Output the [x, y] coordinate of the center of the cell containing the given text.  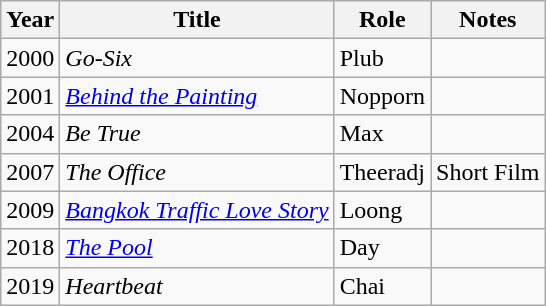
The Office [197, 172]
2009 [30, 210]
Short Film [488, 172]
2001 [30, 96]
Heartbeat [197, 286]
Day [382, 248]
2000 [30, 58]
Be True [197, 134]
Role [382, 20]
The Pool [197, 248]
2007 [30, 172]
2019 [30, 286]
Plub [382, 58]
Title [197, 20]
2018 [30, 248]
Year [30, 20]
Behind the Painting [197, 96]
Max [382, 134]
Chai [382, 286]
Go-Six [197, 58]
Loong [382, 210]
2004 [30, 134]
Bangkok Traffic Love Story [197, 210]
Theeradj [382, 172]
Notes [488, 20]
Nopporn [382, 96]
